Pinpoint the cell where the given text exists, returning its (X, Y) midpoint coordinate. 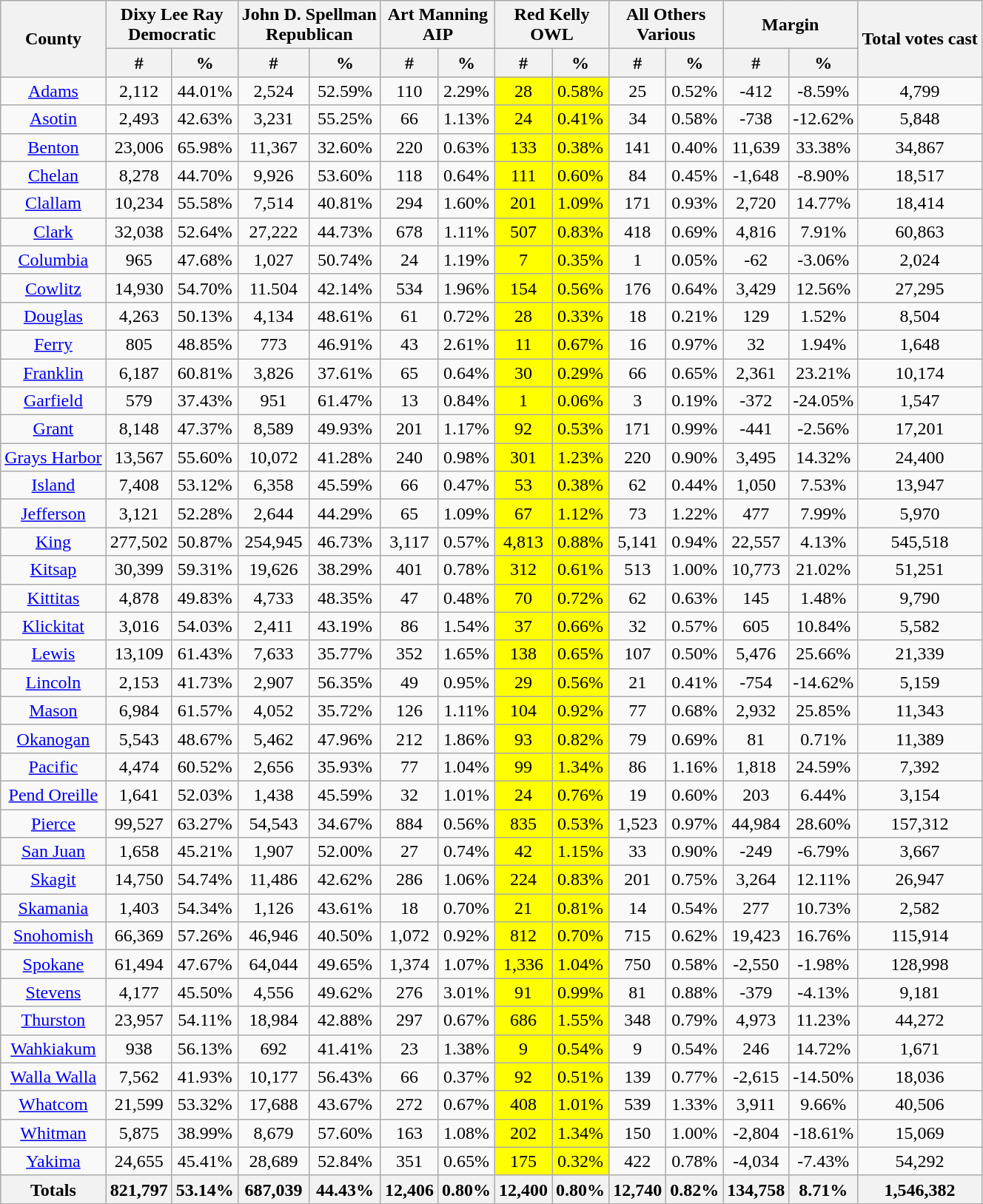
1.33% (694, 1105)
52.84% (345, 1161)
401 (409, 570)
38.99% (204, 1133)
29 (523, 682)
3,826 (274, 372)
11 (523, 344)
1,126 (274, 908)
0.29% (580, 372)
Art ManningAIP (437, 25)
0.51% (580, 1077)
7.91% (823, 232)
Kittitas (53, 598)
835 (523, 824)
0.37% (466, 1077)
2,932 (756, 710)
-3.06% (823, 260)
19,626 (274, 570)
176 (638, 288)
408 (523, 1105)
4,052 (274, 710)
2,907 (274, 682)
9,790 (920, 598)
34 (638, 119)
54,543 (274, 824)
111 (523, 175)
0.06% (580, 401)
212 (409, 739)
Yakima (53, 1161)
48.85% (204, 344)
21,599 (139, 1105)
1.38% (466, 1049)
42.14% (345, 288)
41.93% (204, 1077)
145 (756, 598)
14,750 (139, 880)
73 (638, 514)
Lewis (53, 654)
Total votes cast (920, 38)
7 (523, 260)
54.34% (204, 908)
52.03% (204, 795)
41.41% (345, 1049)
951 (274, 401)
12,740 (638, 1189)
Mason (53, 710)
4.13% (823, 542)
Clallam (53, 204)
1,648 (920, 344)
49.93% (345, 429)
32.60% (345, 147)
14.32% (823, 457)
12.56% (823, 288)
27 (409, 852)
1.65% (466, 654)
Chelan (53, 175)
60.81% (204, 372)
5,582 (920, 626)
286 (409, 880)
2,112 (139, 91)
5,543 (139, 739)
52.64% (204, 232)
13,109 (139, 654)
0.95% (466, 682)
0.05% (694, 260)
4,878 (139, 598)
61.57% (204, 710)
Cowlitz (53, 288)
47 (409, 598)
37 (523, 626)
Stevens (53, 992)
0.21% (694, 316)
0.71% (823, 739)
1,547 (920, 401)
53.12% (204, 485)
9.66% (823, 1105)
821,797 (139, 1189)
1.13% (466, 119)
0.40% (694, 147)
202 (523, 1133)
Island (53, 485)
5,141 (638, 542)
17,688 (274, 1105)
54,292 (920, 1161)
-2,804 (756, 1133)
46,946 (274, 936)
0.68% (694, 710)
55.25% (345, 119)
0.66% (580, 626)
48.61% (345, 316)
1.55% (580, 1020)
1,374 (409, 964)
246 (756, 1049)
1.48% (823, 598)
134,758 (756, 1189)
54.70% (204, 288)
1,523 (638, 824)
35.77% (345, 654)
18,036 (920, 1077)
42.62% (345, 880)
13 (409, 401)
2,720 (756, 204)
1,336 (523, 964)
1.86% (466, 739)
10,234 (139, 204)
Wahkiakum (53, 1049)
-6.79% (823, 852)
240 (409, 457)
52.00% (345, 852)
49.83% (204, 598)
1,641 (139, 795)
0.35% (580, 260)
Spokane (53, 964)
45.41% (204, 1161)
477 (756, 514)
42.88% (345, 1020)
1,546,382 (920, 1189)
44.70% (204, 175)
44,272 (920, 1020)
8.71% (823, 1189)
53.60% (345, 175)
277,502 (139, 542)
0.77% (694, 1077)
938 (139, 1049)
66,369 (139, 936)
Whitman (53, 1133)
-8.90% (823, 175)
23,957 (139, 1020)
44,984 (756, 824)
1.52% (823, 316)
38.29% (345, 570)
-1.98% (823, 964)
43.61% (345, 908)
-8.59% (823, 91)
21.02% (823, 570)
15,069 (920, 1133)
13,947 (920, 485)
44.73% (345, 232)
32,038 (139, 232)
14.72% (823, 1049)
4,813 (523, 542)
25.85% (823, 710)
46.91% (345, 344)
0.75% (694, 880)
79 (638, 739)
7,408 (139, 485)
40,506 (920, 1105)
1.08% (466, 1133)
4,799 (920, 91)
7,562 (139, 1077)
118 (409, 175)
-738 (756, 119)
12,400 (523, 1189)
54.74% (204, 880)
11,367 (274, 147)
3,667 (920, 852)
224 (523, 880)
34,867 (920, 147)
7.53% (823, 485)
61,494 (139, 964)
Pierce (53, 824)
61 (409, 316)
0.74% (466, 852)
Grant (53, 429)
10.84% (823, 626)
35.93% (345, 767)
48.67% (204, 739)
11,389 (920, 739)
126 (409, 710)
277 (756, 908)
37.61% (345, 372)
-412 (756, 91)
41.73% (204, 682)
21,339 (920, 654)
Skagit (53, 880)
-14.62% (823, 682)
Margin (791, 25)
1.19% (466, 260)
San Juan (53, 852)
Snohomish (53, 936)
692 (274, 1049)
57.26% (204, 936)
40.50% (345, 936)
18,414 (920, 204)
Adams (53, 91)
3,429 (756, 288)
715 (638, 936)
44.29% (345, 514)
45.50% (204, 992)
0.19% (694, 401)
91 (523, 992)
County (53, 38)
-7.43% (823, 1161)
All OthersVarious (666, 25)
0.48% (466, 598)
17,201 (920, 429)
47.68% (204, 260)
11.504 (274, 288)
157,312 (920, 824)
43.67% (345, 1105)
King (53, 542)
1,050 (756, 485)
5,970 (920, 514)
24,400 (920, 457)
Pend Oreille (53, 795)
507 (523, 232)
351 (409, 1161)
99 (523, 767)
139 (638, 1077)
19 (638, 795)
513 (638, 570)
18,984 (274, 1020)
34.67% (345, 824)
348 (638, 1020)
60.52% (204, 767)
294 (409, 204)
678 (409, 232)
115,914 (920, 936)
11.23% (823, 1020)
7,633 (274, 654)
1.07% (466, 964)
12.11% (823, 880)
Red KellyOWL (551, 25)
57.60% (345, 1133)
175 (523, 1161)
19,423 (756, 936)
254,945 (274, 542)
10,174 (920, 372)
53.32% (204, 1105)
7.99% (823, 514)
Pacific (53, 767)
418 (638, 232)
3,117 (409, 542)
0.52% (694, 91)
3,231 (274, 119)
138 (523, 654)
812 (523, 936)
10.73% (823, 908)
49 (409, 682)
Okanogan (53, 739)
99,527 (139, 824)
16.76% (823, 936)
Totals (53, 1189)
Thurston (53, 1020)
50.13% (204, 316)
2,656 (274, 767)
53.14% (204, 1189)
4,134 (274, 316)
27,295 (920, 288)
2,361 (756, 372)
154 (523, 288)
46.73% (345, 542)
3,154 (920, 795)
Lincoln (53, 682)
50.87% (204, 542)
1.94% (823, 344)
18,517 (920, 175)
22,557 (756, 542)
-12.62% (823, 119)
70 (523, 598)
-2,550 (756, 964)
1,072 (409, 936)
2,644 (274, 514)
Ferry (53, 344)
61.47% (345, 401)
44.43% (345, 1189)
3,016 (139, 626)
3 (638, 401)
Benton (53, 147)
7,514 (274, 204)
84 (638, 175)
605 (756, 626)
Whatcom (53, 1105)
-14.50% (823, 1077)
14 (638, 908)
5,462 (274, 739)
2.61% (466, 344)
5,875 (139, 1133)
104 (523, 710)
53 (523, 485)
28,689 (274, 1161)
54.11% (204, 1020)
63.27% (204, 824)
52.59% (345, 91)
297 (409, 1020)
4,556 (274, 992)
133 (523, 147)
-441 (756, 429)
1.54% (466, 626)
773 (274, 344)
0.32% (580, 1161)
141 (638, 147)
4,474 (139, 767)
129 (756, 316)
23.21% (823, 372)
6,187 (139, 372)
1.17% (466, 429)
9,926 (274, 175)
-1,648 (756, 175)
312 (523, 570)
6,984 (139, 710)
-2,615 (756, 1077)
26,947 (920, 880)
0.76% (580, 795)
3,121 (139, 514)
12,406 (409, 1189)
4,263 (139, 316)
1.15% (580, 852)
-379 (756, 992)
93 (523, 739)
11,486 (274, 880)
8,278 (139, 175)
56.43% (345, 1077)
1,438 (274, 795)
47.37% (204, 429)
4,733 (274, 598)
1,907 (274, 852)
51,251 (920, 570)
3.01% (466, 992)
0.79% (694, 1020)
Columbia (53, 260)
11,343 (920, 710)
687,039 (274, 1189)
5,159 (920, 682)
0.81% (580, 908)
30,399 (139, 570)
272 (409, 1105)
579 (139, 401)
Kitsap (53, 570)
45.21% (204, 852)
686 (523, 1020)
1.60% (466, 204)
1,818 (756, 767)
1,027 (274, 260)
163 (409, 1133)
5,848 (920, 119)
56.13% (204, 1049)
John D. SpellmanRepublican (309, 25)
Grays Harbor (53, 457)
47.67% (204, 964)
-372 (756, 401)
Garfield (53, 401)
4,973 (756, 1020)
-2.56% (823, 429)
43 (409, 344)
1.12% (580, 514)
14,930 (139, 288)
203 (756, 795)
23,006 (139, 147)
1.23% (580, 457)
24.59% (823, 767)
8,589 (274, 429)
150 (638, 1133)
25.66% (823, 654)
8,504 (920, 316)
41.28% (345, 457)
1.96% (466, 288)
33.38% (823, 147)
40.81% (345, 204)
37.43% (204, 401)
128,998 (920, 964)
0.94% (694, 542)
43.19% (345, 626)
3,911 (756, 1105)
Franklin (53, 372)
2,411 (274, 626)
884 (409, 824)
14.77% (823, 204)
10,072 (274, 457)
276 (409, 992)
56.35% (345, 682)
2,582 (920, 908)
47.96% (345, 739)
10,177 (274, 1077)
61.43% (204, 654)
0.44% (694, 485)
Klickitat (53, 626)
Walla Walla (53, 1077)
64,044 (274, 964)
-18.61% (823, 1133)
8,148 (139, 429)
539 (638, 1105)
1.06% (466, 880)
23 (409, 1049)
33 (638, 852)
50.74% (345, 260)
2,153 (139, 682)
-62 (756, 260)
25 (638, 91)
2,493 (139, 119)
55.58% (204, 204)
1,671 (920, 1049)
Jefferson (53, 514)
48.35% (345, 598)
35.72% (345, 710)
27,222 (274, 232)
30 (523, 372)
3,264 (756, 880)
4,816 (756, 232)
Dixy Lee RayDemocratic (172, 25)
352 (409, 654)
Asotin (53, 119)
1,658 (139, 852)
13,567 (139, 457)
Clark (53, 232)
42.63% (204, 119)
110 (409, 91)
5,476 (756, 654)
3,495 (756, 457)
0.47% (466, 485)
1.22% (694, 514)
11,639 (756, 147)
301 (523, 457)
422 (638, 1161)
60,863 (920, 232)
-754 (756, 682)
2.29% (466, 91)
-4,034 (756, 1161)
0.45% (694, 175)
0.33% (580, 316)
1,403 (139, 908)
67 (523, 514)
750 (638, 964)
6.44% (823, 795)
7,392 (920, 767)
Skamania (53, 908)
-4.13% (823, 992)
9,181 (920, 992)
16 (638, 344)
1.16% (694, 767)
0.50% (694, 654)
0.61% (580, 570)
59.31% (204, 570)
2,024 (920, 260)
42 (523, 852)
44.01% (204, 91)
49.65% (345, 964)
24,655 (139, 1161)
534 (409, 288)
0.62% (694, 936)
28.60% (823, 824)
-24.05% (823, 401)
10,773 (756, 570)
-249 (756, 852)
65.98% (204, 147)
965 (139, 260)
0.98% (466, 457)
6,358 (274, 485)
2,524 (274, 91)
52.28% (204, 514)
54.03% (204, 626)
0.93% (694, 204)
8,679 (274, 1133)
55.60% (204, 457)
545,518 (920, 542)
Douglas (53, 316)
805 (139, 344)
4,177 (139, 992)
49.62% (345, 992)
0.84% (466, 401)
107 (638, 654)
